Provide the [X, Y] coordinate of the cell's center where the given text is located.  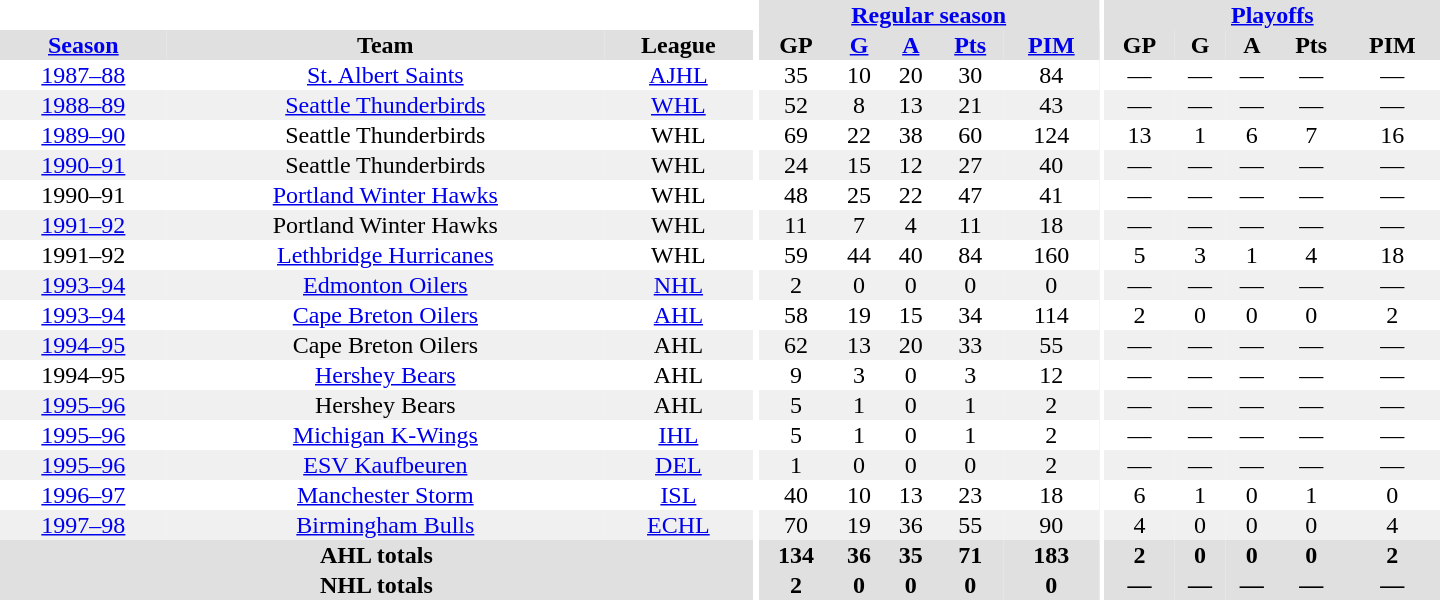
52 [796, 105]
Birmingham Bulls [386, 525]
Michigan K-Wings [386, 435]
25 [859, 195]
1996–97 [84, 495]
27 [970, 165]
47 [970, 195]
160 [1052, 255]
DEL [678, 465]
134 [796, 555]
90 [1052, 525]
ESV Kaufbeuren [386, 465]
Playoffs [1272, 15]
Season [84, 45]
59 [796, 255]
8 [859, 105]
114 [1052, 315]
St. Albert Saints [386, 75]
23 [970, 495]
34 [970, 315]
AJHL [678, 75]
60 [970, 135]
24 [796, 165]
Edmonton Oilers [386, 285]
38 [911, 135]
IHL [678, 435]
NHL [678, 285]
NHL totals [376, 585]
21 [970, 105]
1989–90 [84, 135]
ISL [678, 495]
41 [1052, 195]
Regular season [929, 15]
9 [796, 375]
AHL totals [376, 555]
16 [1392, 135]
1997–98 [84, 525]
ECHL [678, 525]
70 [796, 525]
Team [386, 45]
43 [1052, 105]
Lethbridge Hurricanes [386, 255]
183 [1052, 555]
League [678, 45]
62 [796, 345]
69 [796, 135]
33 [970, 345]
48 [796, 195]
124 [1052, 135]
30 [970, 75]
71 [970, 555]
44 [859, 255]
1987–88 [84, 75]
1988–89 [84, 105]
58 [796, 315]
Manchester Storm [386, 495]
